Search for the cell housing the specified text and yield its (x, y) center coordinate. 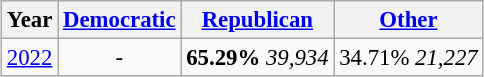
34.71% 21,227 (408, 58)
2022 (30, 58)
Other (408, 20)
65.29% 39,934 (258, 58)
Republican (258, 20)
Year (30, 20)
- (120, 58)
Democratic (120, 20)
